Return the [x, y] coordinate for the center point of the cell that contains the specified text.  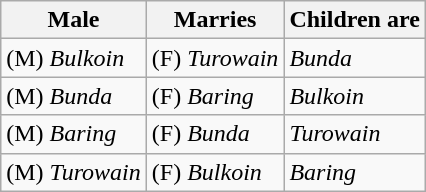
(M) Bunda [74, 96]
(F) Bulkoin [215, 172]
Male [74, 20]
(M) Turowain [74, 172]
(M) Baring [74, 134]
Children are [355, 20]
(F) Turowain [215, 58]
Bunda [355, 58]
Baring [355, 172]
Turowain [355, 134]
(F) Bunda [215, 134]
(F) Baring [215, 96]
Bulkoin [355, 96]
Marries [215, 20]
(M) Bulkoin [74, 58]
